Find where the given text appears and provide that cell's center as [x, y] coordinate. 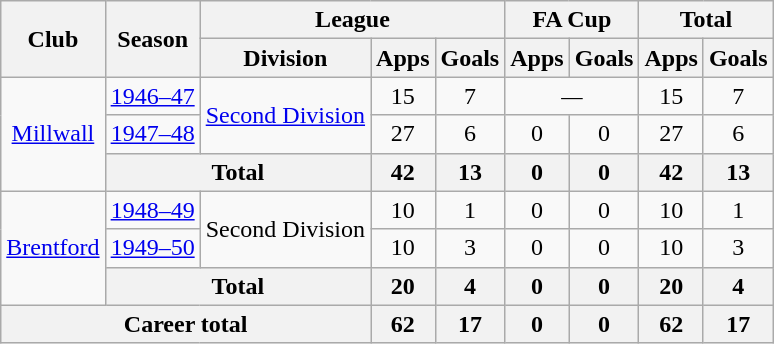
FA Cup [572, 20]
Brentford [53, 248]
Club [53, 39]
1949–50 [152, 248]
Millwall [53, 134]
Career total [186, 324]
1946–47 [152, 96]
1947–48 [152, 134]
Season [152, 39]
1948–49 [152, 210]
Division [285, 58]
— [572, 96]
League [352, 20]
